Locate the cell with the specified text and output its [X, Y] center coordinate. 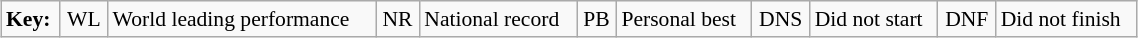
PB [597, 19]
WL [84, 19]
Did not finish [1066, 19]
National record [498, 19]
Did not start [874, 19]
DNS [781, 19]
NR [398, 19]
Personal best [684, 19]
World leading performance [242, 19]
Key: [30, 19]
DNF [967, 19]
